Output the [X, Y] coordinate of the center of the cell containing the given text.  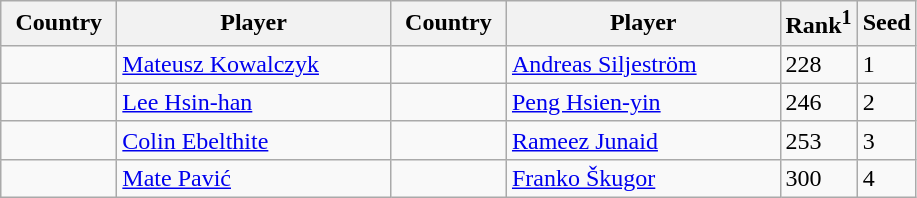
Colin Ebelthite [254, 140]
1 [886, 64]
253 [818, 140]
3 [886, 140]
Franko Škugor [643, 178]
Seed [886, 24]
Andreas Siljeström [643, 64]
Mate Pavić [254, 178]
Peng Hsien-yin [643, 102]
Mateusz Kowalczyk [254, 64]
2 [886, 102]
Rank1 [818, 24]
Lee Hsin-han [254, 102]
4 [886, 178]
228 [818, 64]
300 [818, 178]
246 [818, 102]
Rameez Junaid [643, 140]
